Return (X, Y) of the center of cell containing provided text 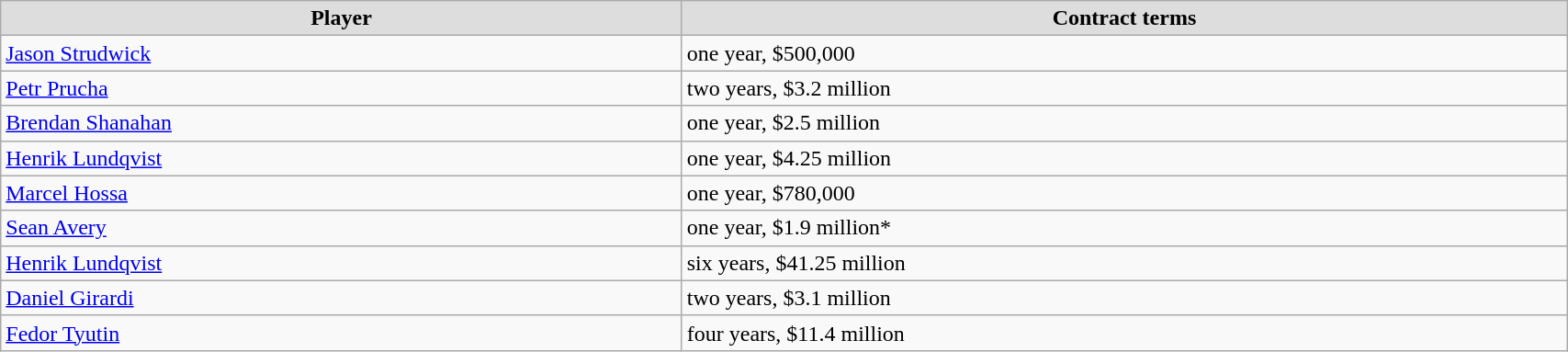
Contract terms (1124, 18)
Jason Strudwick (342, 53)
two years, $3.2 million (1124, 88)
Marcel Hossa (342, 193)
Sean Avery (342, 228)
Player (342, 18)
four years, $11.4 million (1124, 333)
one year, $500,000 (1124, 53)
Fedor Tyutin (342, 333)
Petr Prucha (342, 88)
Brendan Shanahan (342, 123)
six years, $41.25 million (1124, 263)
Daniel Girardi (342, 298)
one year, $1.9 million* (1124, 228)
two years, $3.1 million (1124, 298)
one year, $780,000 (1124, 193)
one year, $2.5 million (1124, 123)
one year, $4.25 million (1124, 158)
